Locate the cell with the specified text and output its [X, Y] center coordinate. 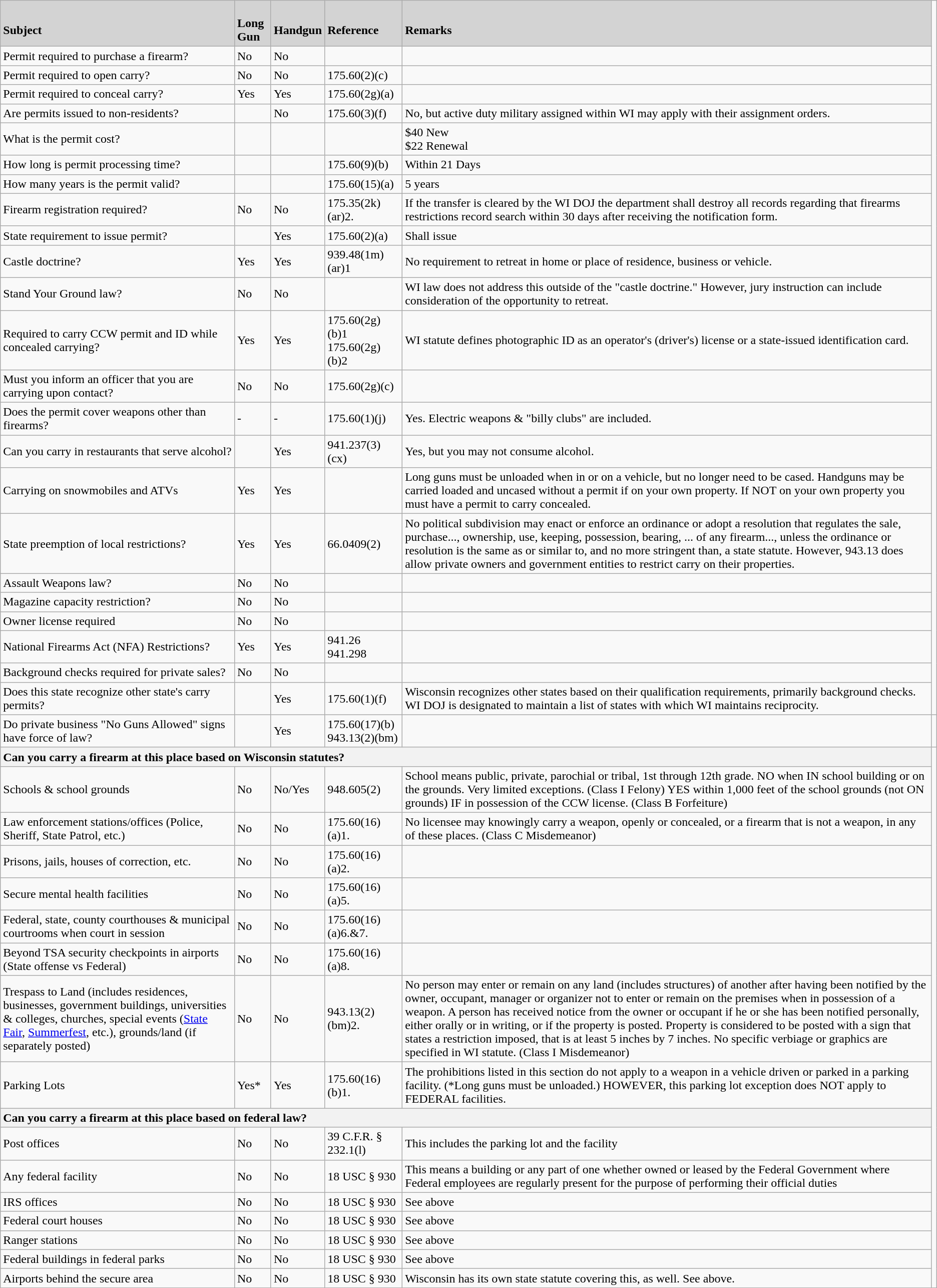
National Firearms Act (NFA) Restrictions? [118, 647]
175.60(16)(a)2. [363, 861]
Do private business "No Guns Allowed" signs have force of law? [118, 731]
Long Gun [252, 24]
No/Yes [297, 789]
Prisons, jails, houses of correction, etc. [118, 861]
175.35(2k)(ar)2. [363, 209]
Federal, state, county courthouses & municipal courtrooms when court in session [118, 926]
175.60(2g)(b)1 175.60(2g)(b)2 [363, 341]
175.60(16)(a)8. [363, 959]
175.60(16)(a)6.&7. [363, 926]
Castle doctrine? [118, 261]
175.60(15)(a) [363, 184]
175.60(2g)(a) [363, 94]
Wisconsin has its own state statute covering this, as well. See above. [667, 1278]
Secure mental health facilities [118, 894]
Within 21 Days [667, 165]
Ranger stations [118, 1240]
939.48(1m)(ar)1 [363, 261]
Airports behind the secure area [118, 1278]
Required to carry CCW permit and ID while concealed carrying? [118, 341]
175.60(9)(b) [363, 165]
Reference [363, 24]
Must you inform an officer that you are carrying upon contact? [118, 387]
175.60(16)(b)1. [363, 1085]
Permit required to conceal carry? [118, 94]
Handgun [297, 24]
IRS offices [118, 1202]
Permit required to purchase a firearm? [118, 56]
Can you carry in restaurants that serve alcohol? [118, 452]
What is the permit cost? [118, 139]
Does this state recognize other state's carry permits? [118, 698]
Are permits issued to non-residents? [118, 113]
175.60(2)(c) [363, 75]
175.60(16)(a)1. [363, 828]
175.60(1)(j) [363, 419]
941.26 941.298 [363, 647]
$40 New$22 Renewal [667, 139]
5 years [667, 184]
Owner license required [118, 621]
Permit required to open carry? [118, 75]
Law enforcement stations/offices (Police, Sheriff, State Patrol, etc.) [118, 828]
175.60(2g)(c) [363, 387]
66.0409(2) [363, 544]
Subject [118, 24]
Can you carry a firearm at this place based on federal law? [465, 1118]
How long is permit processing time? [118, 165]
This includes the parking lot and the facility [667, 1144]
175.60(16)(a)5. [363, 894]
No licensee may knowingly carry a weapon, openly or concealed, or a firearm that is not a weapon, in any of these places. (Class C Misdemeanor) [667, 828]
WI law does not address this outside of the "castle doctrine." However, jury instruction can include consideration of the opportunity to retreat. [667, 293]
175.60(2)(a) [363, 235]
Yes* [252, 1085]
941.237(3)(cx) [363, 452]
Carrying on snowmobiles and ATVs [118, 491]
Post offices [118, 1144]
Federal buildings in federal parks [118, 1259]
175.60(1)(f) [363, 698]
Federal court houses [118, 1221]
No requirement to retreat in home or place of residence, business or vehicle. [667, 261]
Remarks [667, 24]
Stand Your Ground law? [118, 293]
State preemption of local restrictions? [118, 544]
948.605(2) [363, 789]
175.60(3)(f) [363, 113]
39 C.F.R. § 232.1(l) [363, 1144]
Magazine capacity restriction? [118, 602]
Background checks required for private sales? [118, 673]
No, but active duty military assigned within WI may apply with their assignment orders. [667, 113]
Shall issue [667, 235]
WI statute defines photographic ID as an operator's (driver's) license or a state-issued identification card. [667, 341]
Yes. Electric weapons & "billy clubs" are included. [667, 419]
How many years is the permit valid? [118, 184]
Schools & school grounds [118, 789]
Firearm registration required? [118, 209]
State requirement to issue permit? [118, 235]
Can you carry a firearm at this place based on Wisconsin statutes? [465, 757]
Any federal facility [118, 1176]
Yes, but you may not consume alcohol. [667, 452]
Parking Lots [118, 1085]
Beyond TSA security checkpoints in airports (State offense vs Federal) [118, 959]
175.60(17)(b) 943.13(2)(bm) [363, 731]
Does the permit cover weapons other than firearms? [118, 419]
943.13(2)(bm)2. [363, 1019]
Assault Weapons law? [118, 583]
